Return (X, Y) of the center of cell containing provided text 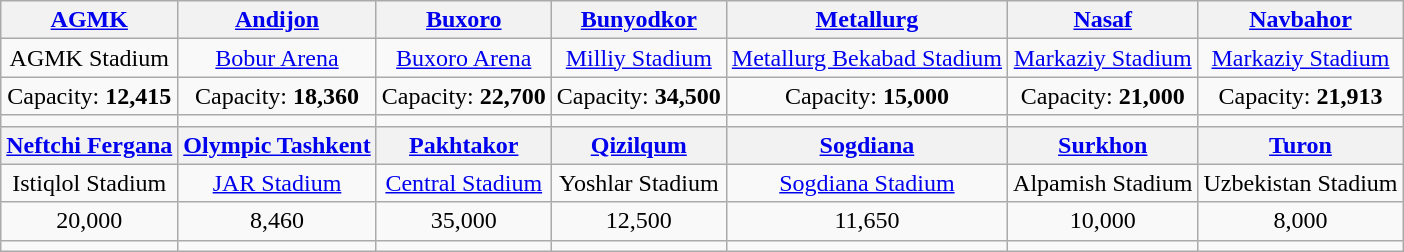
Capacity: 15,000 (866, 96)
Neftchi Fergana (90, 145)
Alpamish Stadium (1103, 183)
10,000 (1103, 221)
Sogdiana Stadium (866, 183)
35,000 (464, 221)
12,500 (638, 221)
Qizilqum (638, 145)
Metallurg Bekabad Stadium (866, 58)
8,000 (1300, 221)
Uzbekistan Stadium (1300, 183)
Capacity: 21,000 (1103, 96)
Bobur Arena (277, 58)
Navbahor (1300, 20)
Metallurg (866, 20)
20,000 (90, 221)
Turon (1300, 145)
Olympic Tashkent (277, 145)
Capacity: 12,415 (90, 96)
Pakhtakor (464, 145)
Bunyodkor (638, 20)
Buxoro (464, 20)
8,460 (277, 221)
JAR Stadium (277, 183)
Milliy Stadium (638, 58)
Surkhon (1103, 145)
Yoshlar Stadium (638, 183)
Sogdiana (866, 145)
11,650 (866, 221)
AGMK Stadium (90, 58)
Capacity: 22,700 (464, 96)
Capacity: 34,500 (638, 96)
Andijon (277, 20)
Capacity: 18,360 (277, 96)
Central Stadium (464, 183)
Capacity: 21,913 (1300, 96)
Nasaf (1103, 20)
Istiqlol Stadium (90, 183)
AGMK (90, 20)
Buxoro Arena (464, 58)
